Identify which cell holds the provided text, then report its (X, Y) central coordinate. 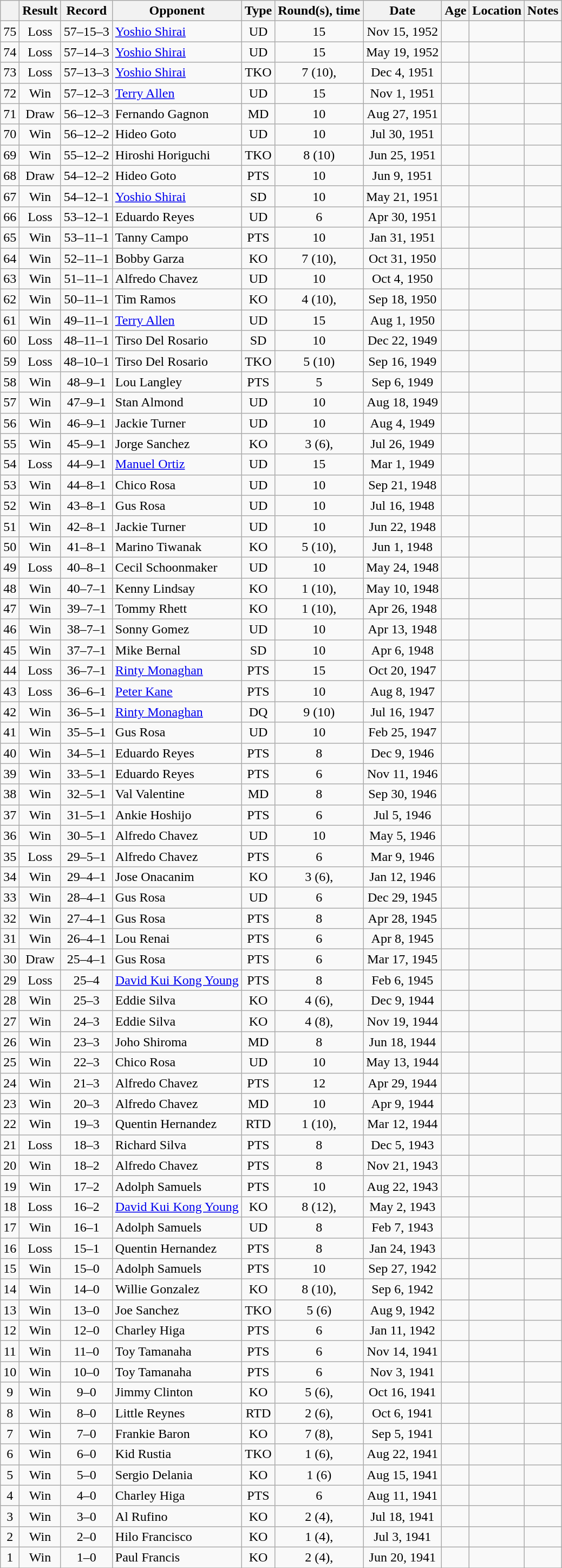
Jan 11, 1942 (403, 1331)
3 (10, 1516)
8–0 (87, 1413)
Sep 21, 1948 (403, 485)
75 (10, 31)
Dec 22, 1949 (403, 341)
9 (10, 1392)
25 (10, 1062)
48–9–1 (87, 382)
33–5–1 (87, 774)
Oct 16, 1941 (403, 1392)
69 (10, 155)
Oct 31, 1950 (403, 258)
5 (6), (319, 1392)
7–0 (87, 1434)
Little Reynes (177, 1413)
35 (10, 856)
Aug 15, 1941 (403, 1475)
Type (258, 11)
32 (10, 918)
51–11–1 (87, 279)
Apr 13, 1948 (403, 630)
Jul 3, 1941 (403, 1537)
3–0 (87, 1516)
36 (10, 835)
Result (40, 11)
53–11–1 (87, 237)
46 (10, 630)
Jimmy Clinton (177, 1392)
Oct 20, 1947 (403, 671)
4 (8), (319, 1021)
Feb 7, 1943 (403, 1227)
Jun 18, 1944 (403, 1042)
14 (10, 1290)
44–9–1 (87, 464)
24 (10, 1083)
Hilo Francisco (177, 1537)
31–5–1 (87, 815)
62 (10, 300)
Sergio Delania (177, 1475)
Jul 16, 1947 (403, 712)
Sep 6, 1942 (403, 1290)
Manuel Ortiz (177, 464)
Jul 26, 1949 (403, 444)
44–8–1 (87, 485)
Tim Ramos (177, 300)
Peter Kane (177, 691)
46–9–1 (87, 423)
Apr 26, 1948 (403, 609)
54 (10, 464)
17–2 (87, 1186)
68 (10, 176)
1 (6) (319, 1475)
20–3 (87, 1104)
7 (8), (319, 1434)
2 (10, 1537)
34 (10, 877)
56–12–2 (87, 134)
Notes (543, 11)
10–0 (87, 1372)
Opponent (177, 11)
59 (10, 361)
70 (10, 134)
Sep 18, 1950 (403, 300)
39–7–1 (87, 609)
Tommy Rhett (177, 609)
28 (10, 1001)
71 (10, 114)
4 (10), (319, 300)
56 (10, 423)
48 (10, 588)
Aug 22, 1941 (403, 1454)
Round(s), time (319, 11)
Al Rufino (177, 1516)
Jorge Sanchez (177, 444)
36–5–1 (87, 712)
Location (497, 11)
51 (10, 526)
18 (10, 1207)
57–14–3 (87, 52)
16–1 (87, 1227)
15–0 (87, 1269)
25–4–1 (87, 960)
60 (10, 341)
4 (6), (319, 1001)
Apr 30, 1951 (403, 217)
22–3 (87, 1062)
Marino Tiwanak (177, 547)
41–8–1 (87, 547)
Aug 8, 1947 (403, 691)
47 (10, 609)
52 (10, 506)
57–15–3 (87, 31)
Apr 28, 1945 (403, 918)
Val Valentine (177, 794)
Sep 30, 1946 (403, 794)
Oct 6, 1941 (403, 1413)
Fernando Gagnon (177, 114)
Nov 11, 1946 (403, 774)
Jun 9, 1951 (403, 176)
Kenny Lindsay (177, 588)
31 (10, 939)
20 (10, 1165)
30–5–1 (87, 835)
58 (10, 382)
Cecil Schoonmaker (177, 567)
1–0 (87, 1557)
49–11–1 (87, 320)
52–11–1 (87, 258)
May 13, 1944 (403, 1062)
36–7–1 (87, 671)
Nov 19, 1944 (403, 1021)
57–13–3 (87, 73)
38 (10, 794)
50–11–1 (87, 300)
40–8–1 (87, 567)
18–3 (87, 1145)
Jul 18, 1941 (403, 1516)
Date (403, 11)
1 (6), (319, 1454)
May 24, 1948 (403, 567)
May 2, 1943 (403, 1207)
Paul Francis (177, 1557)
34–5–1 (87, 753)
May 21, 1951 (403, 196)
65 (10, 237)
54–12–2 (87, 176)
11–0 (87, 1351)
Aug 9, 1942 (403, 1310)
May 5, 1946 (403, 835)
5 (6) (319, 1310)
66 (10, 217)
19 (10, 1186)
12–0 (87, 1331)
54–12–1 (87, 196)
56–12–3 (87, 114)
DQ (258, 712)
55 (10, 444)
21 (10, 1145)
5 (10) (319, 361)
48–10–1 (87, 361)
74 (10, 52)
Jun 25, 1951 (403, 155)
Mar 12, 1944 (403, 1124)
40 (10, 753)
44 (10, 671)
Jan 31, 1951 (403, 237)
2 (6), (319, 1413)
17 (10, 1227)
Jun 20, 1941 (403, 1557)
Mar 1, 1949 (403, 464)
40–7–1 (87, 588)
Nov 14, 1941 (403, 1351)
39 (10, 774)
Aug 4, 1949 (403, 423)
6–0 (87, 1454)
16 (10, 1248)
5–0 (87, 1475)
Feb 6, 1945 (403, 980)
Aug 11, 1941 (403, 1495)
42–8–1 (87, 526)
Sep 6, 1949 (403, 382)
9 (10) (319, 712)
Age (456, 11)
2–0 (87, 1537)
Richard Silva (177, 1145)
53–12–1 (87, 217)
33 (10, 897)
Jose Onacanim (177, 877)
Apr 29, 1944 (403, 1083)
29 (10, 980)
35–5–1 (87, 733)
64 (10, 258)
63 (10, 279)
8 (12), (319, 1207)
Nov 21, 1943 (403, 1165)
Dec 4, 1951 (403, 73)
37 (10, 815)
May 19, 1952 (403, 52)
14–0 (87, 1290)
23 (10, 1104)
24–3 (87, 1021)
Sonny Gomez (177, 630)
Joe Sanchez (177, 1310)
43 (10, 691)
Nov 3, 1941 (403, 1372)
Jan 24, 1943 (403, 1248)
Joho Shiroma (177, 1042)
Apr 8, 1945 (403, 939)
57–12–3 (87, 93)
73 (10, 73)
4 (10, 1495)
Oct 4, 1950 (403, 279)
8 (10) (319, 155)
22 (10, 1124)
Sep 27, 1942 (403, 1269)
13–0 (87, 1310)
Jun 1, 1948 (403, 547)
Lou Renai (177, 939)
May 10, 1948 (403, 588)
32–5–1 (87, 794)
37–7–1 (87, 650)
Dec 9, 1946 (403, 753)
61 (10, 320)
25–3 (87, 1001)
Willie Gonzalez (177, 1290)
30 (10, 960)
67 (10, 196)
29–5–1 (87, 856)
Frankie Baron (177, 1434)
Jul 5, 1946 (403, 815)
48–11–1 (87, 341)
21–3 (87, 1083)
Mar 9, 1946 (403, 856)
55–12–2 (87, 155)
26 (10, 1042)
Sep 16, 1949 (403, 361)
9–0 (87, 1392)
Kid Rustia (177, 1454)
Aug 22, 1943 (403, 1186)
1 (4), (319, 1537)
23–3 (87, 1042)
53 (10, 485)
Jul 16, 1948 (403, 506)
Bobby Garza (177, 258)
7 (10, 1434)
1 (10, 1557)
8 (10), (319, 1290)
Aug 18, 1949 (403, 403)
57 (10, 403)
Mar 17, 1945 (403, 960)
41 (10, 733)
Dec 9, 1944 (403, 1001)
42 (10, 712)
Jan 12, 1946 (403, 877)
Aug 27, 1951 (403, 114)
38–7–1 (87, 630)
Mike Bernal (177, 650)
Apr 6, 1948 (403, 650)
Feb 25, 1947 (403, 733)
Tanny Campo (177, 237)
43–8–1 (87, 506)
45 (10, 650)
Nov 1, 1951 (403, 93)
25–4 (87, 980)
13 (10, 1310)
Stan Almond (177, 403)
Jul 30, 1951 (403, 134)
29–4–1 (87, 877)
Nov 15, 1952 (403, 31)
Dec 5, 1943 (403, 1145)
28–4–1 (87, 897)
27 (10, 1021)
5 (10), (319, 547)
16–2 (87, 1207)
Ankie Hoshijo (177, 815)
Record (87, 11)
47–9–1 (87, 403)
19–3 (87, 1124)
27–4–1 (87, 918)
Jun 22, 1948 (403, 526)
72 (10, 93)
4–0 (87, 1495)
15–1 (87, 1248)
Lou Langley (177, 382)
Apr 9, 1944 (403, 1104)
Hiroshi Horiguchi (177, 155)
Aug 1, 1950 (403, 320)
11 (10, 1351)
50 (10, 547)
Sep 5, 1941 (403, 1434)
45–9–1 (87, 444)
49 (10, 567)
18–2 (87, 1165)
36–6–1 (87, 691)
Dec 29, 1945 (403, 897)
26–4–1 (87, 939)
